Scan for the cell matching the given text and deliver its (x, y) coordinate at center. 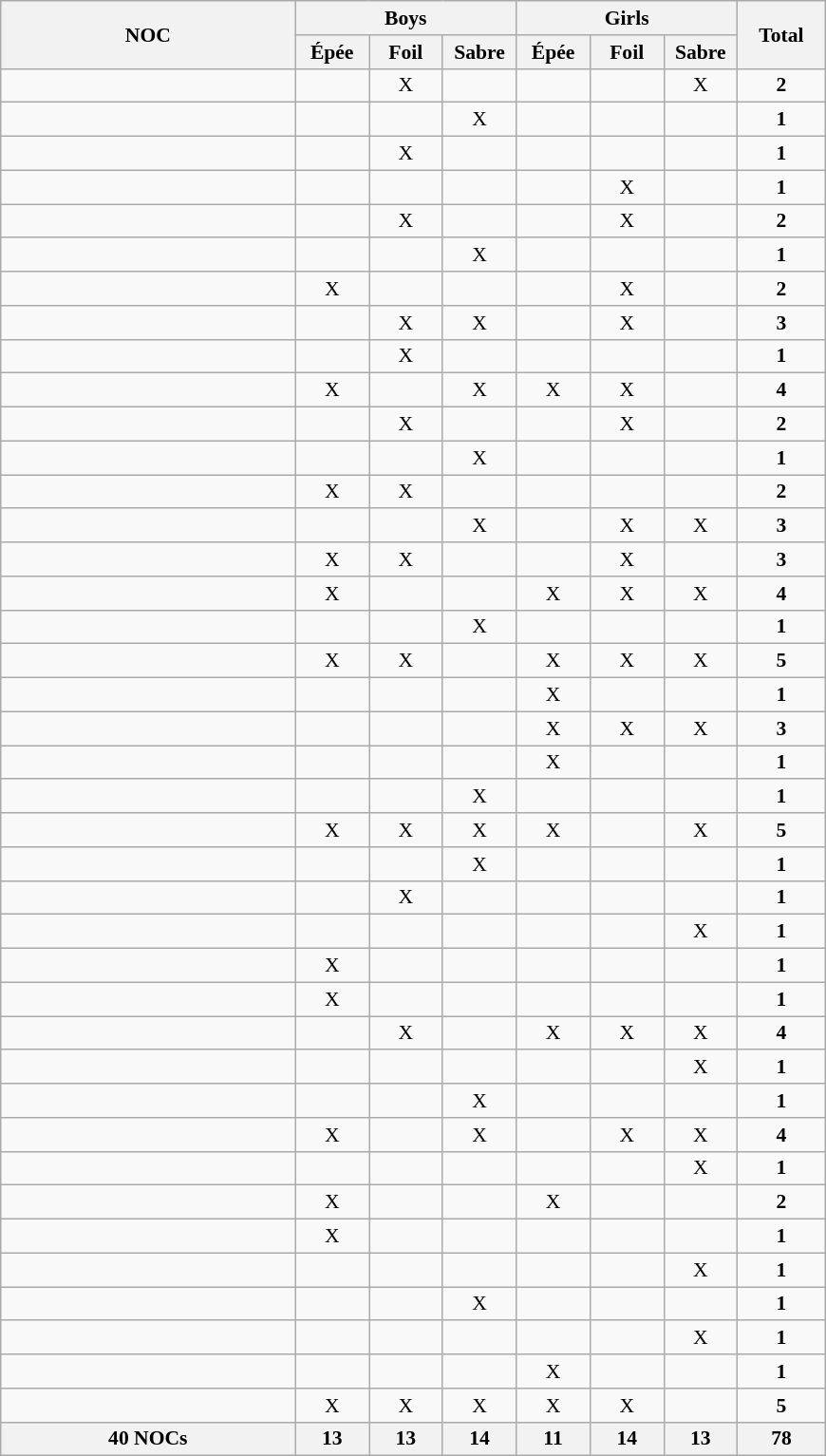
Total (782, 34)
Boys (406, 18)
NOC (148, 34)
40 NOCs (148, 1439)
Girls (627, 18)
11 (554, 1439)
78 (782, 1439)
